Extract the (X, Y) coordinate from the center of the cell holding the provided text.  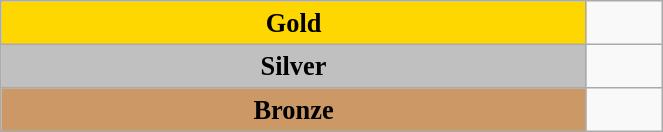
Bronze (294, 109)
Gold (294, 22)
Silver (294, 66)
